For the text-containing cell, return its midpoint in (x, y) coordinate format. 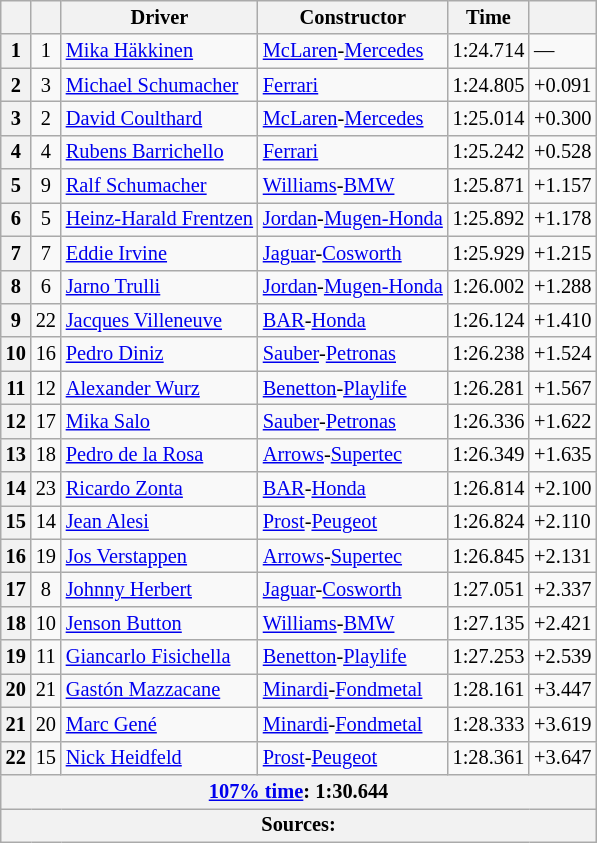
+1.524 (562, 354)
Jean Alesi (160, 522)
1:26.349 (489, 455)
Eddie Irvine (160, 253)
Heinz-Harald Frentzen (160, 219)
Gastón Mazzacane (160, 690)
+0.091 (562, 85)
Ricardo Zonta (160, 489)
+3.647 (562, 758)
+2.131 (562, 556)
+1.635 (562, 455)
13 (16, 455)
Nick Heidfeld (160, 758)
+3.447 (562, 690)
1:25.929 (489, 253)
+2.539 (562, 657)
1:28.333 (489, 724)
+1.622 (562, 421)
Jenson Button (160, 623)
1:27.135 (489, 623)
1:25.892 (489, 219)
+1.178 (562, 219)
Michael Schumacher (160, 85)
Ralf Schumacher (160, 186)
1:24.714 (489, 51)
1:24.805 (489, 85)
Giancarlo Fisichella (160, 657)
107% time: 1:30.644 (299, 791)
Jacques Villeneuve (160, 320)
Mika Häkkinen (160, 51)
Alexander Wurz (160, 388)
1:28.361 (489, 758)
Jos Verstappen (160, 556)
1:26.124 (489, 320)
1:28.161 (489, 690)
+2.421 (562, 623)
+2.110 (562, 522)
+1.567 (562, 388)
Pedro Diniz (160, 354)
Marc Gené (160, 724)
23 (46, 489)
+2.337 (562, 589)
1:25.871 (489, 186)
Driver (160, 17)
1:27.253 (489, 657)
1:26.238 (489, 354)
Time (489, 17)
Jarno Trulli (160, 287)
1:25.014 (489, 118)
+1.215 (562, 253)
1:27.051 (489, 589)
Mika Salo (160, 421)
— (562, 51)
+1.410 (562, 320)
1:26.336 (489, 421)
+1.288 (562, 287)
1:26.002 (489, 287)
1:26.281 (489, 388)
+1.157 (562, 186)
Johnny Herbert (160, 589)
Rubens Barrichello (160, 152)
+2.100 (562, 489)
+0.300 (562, 118)
1:26.845 (489, 556)
Pedro de la Rosa (160, 455)
David Coulthard (160, 118)
1:25.242 (489, 152)
Sources: (299, 825)
1:26.824 (489, 522)
Constructor (353, 17)
+3.619 (562, 724)
+0.528 (562, 152)
1:26.814 (489, 489)
